Identify which cell holds the provided text, then report its (X, Y) central coordinate. 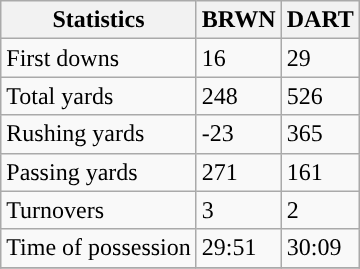
3 (238, 210)
Rushing yards (99, 134)
Statistics (99, 20)
526 (320, 96)
-23 (238, 134)
Time of possession (99, 248)
30:09 (320, 248)
29 (320, 58)
Passing yards (99, 172)
Turnovers (99, 210)
271 (238, 172)
161 (320, 172)
DART (320, 20)
2 (320, 210)
16 (238, 58)
First downs (99, 58)
248 (238, 96)
BRWN (238, 20)
29:51 (238, 248)
Total yards (99, 96)
365 (320, 134)
